From the cell containing the given text, extract its center point as (x, y) coordinate. 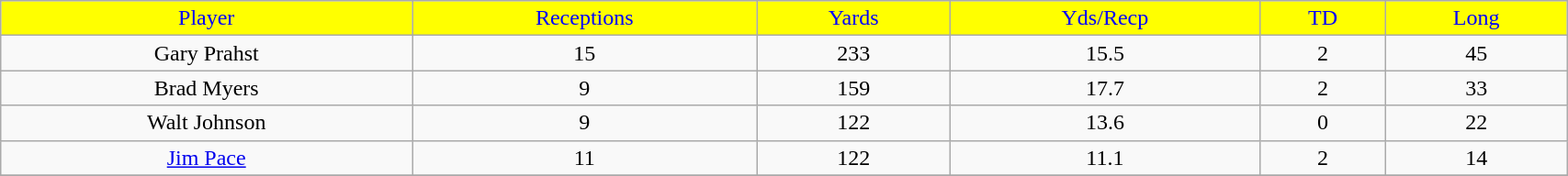
15.5 (1104, 53)
15 (584, 53)
22 (1477, 123)
Gary Prahst (207, 53)
Player (207, 18)
0 (1323, 123)
14 (1477, 158)
13.6 (1104, 123)
159 (853, 88)
233 (853, 53)
Brad Myers (207, 88)
Yds/Recp (1104, 18)
Jim Pace (207, 158)
11 (584, 158)
17.7 (1104, 88)
Receptions (584, 18)
Yards (853, 18)
Long (1477, 18)
11.1 (1104, 158)
Walt Johnson (207, 123)
33 (1477, 88)
TD (1323, 18)
45 (1477, 53)
